Locate the cell with the specified text and output its [x, y] center coordinate. 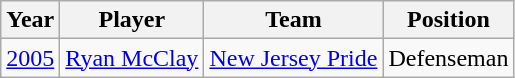
Defenseman [448, 58]
Position [448, 20]
Player [132, 20]
Ryan McClay [132, 58]
New Jersey Pride [294, 58]
Team [294, 20]
Year [30, 20]
2005 [30, 58]
